Search for the cell housing the specified text and yield its (X, Y) center coordinate. 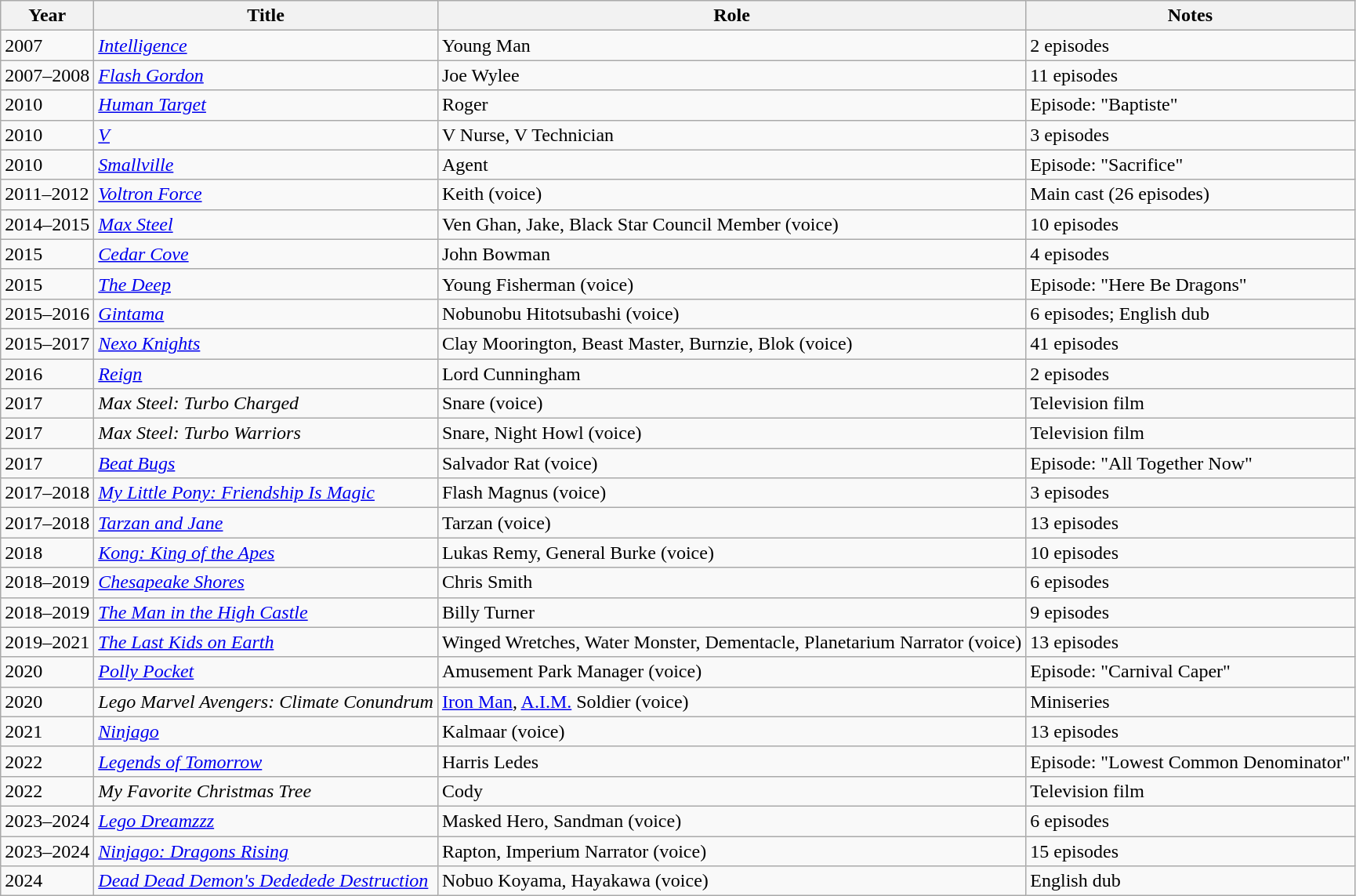
Young Man (731, 45)
Kalmaar (voice) (731, 731)
Roger (731, 105)
Clay Moorington, Beast Master, Burnzie, Blok (voice) (731, 343)
Episode: "Carnival Caper" (1190, 672)
Nobunobu Hitotsubashi (voice) (731, 314)
Reign (266, 374)
Nobuo Koyama, Hayakawa (voice) (731, 881)
V (266, 135)
Gintama (266, 314)
Snare, Night Howl (voice) (731, 433)
Notes (1190, 16)
Billy Turner (731, 612)
11 episodes (1190, 75)
Winged Wretches, Water Monster, Dementacle, Planetarium Narrator (voice) (731, 642)
Human Target (266, 105)
Masked Hero, Sandman (voice) (731, 821)
The Man in the High Castle (266, 612)
Flash Gordon (266, 75)
Joe Wylee (731, 75)
Tarzan (voice) (731, 523)
Flash Magnus (voice) (731, 493)
2011–2012 (47, 194)
Chris Smith (731, 582)
Legends of Tomorrow (266, 761)
Kong: King of the Apes (266, 553)
Intelligence (266, 45)
Lego Marvel Avengers: Climate Conundrum (266, 702)
41 episodes (1190, 343)
Voltron Force (266, 194)
Lord Cunningham (731, 374)
Episode: "All Together Now" (1190, 463)
Young Fisherman (voice) (731, 284)
English dub (1190, 881)
Dead Dead Demon's Dededede Destruction (266, 881)
Cody (731, 791)
Polly Pocket (266, 672)
Max Steel: Turbo Charged (266, 404)
Lukas Remy, General Burke (voice) (731, 553)
Role (731, 16)
15 episodes (1190, 851)
Harris Ledes (731, 761)
2007 (47, 45)
Max Steel (266, 224)
Ninjago (266, 731)
Tarzan and Jane (266, 523)
Year (47, 16)
Episode: "Lowest Common Denominator" (1190, 761)
Snare (voice) (731, 404)
V Nurse, V Technician (731, 135)
Salvador Rat (voice) (731, 463)
Episode: "Here Be Dragons" (1190, 284)
6 episodes; English dub (1190, 314)
Smallville (266, 165)
John Bowman (731, 254)
2019–2021 (47, 642)
Episode: "Baptiste" (1190, 105)
2018 (47, 553)
Beat Bugs (266, 463)
Main cast (26 episodes) (1190, 194)
Agent (731, 165)
My Little Pony: Friendship Is Magic (266, 493)
Title (266, 16)
Keith (voice) (731, 194)
My Favorite Christmas Tree (266, 791)
2024 (47, 881)
Episode: "Sacrifice" (1190, 165)
2014–2015 (47, 224)
2007–2008 (47, 75)
The Deep (266, 284)
2021 (47, 731)
4 episodes (1190, 254)
Chesapeake Shores (266, 582)
Nexo Knights (266, 343)
2015–2017 (47, 343)
2016 (47, 374)
9 episodes (1190, 612)
Miniseries (1190, 702)
2015–2016 (47, 314)
The Last Kids on Earth (266, 642)
Max Steel: Turbo Warriors (266, 433)
Lego Dreamzzz (266, 821)
Ven Ghan, Jake, Black Star Council Member (voice) (731, 224)
Ninjago: Dragons Rising (266, 851)
Iron Man, A.I.M. Soldier (voice) (731, 702)
Amusement Park Manager (voice) (731, 672)
Cedar Cove (266, 254)
Rapton, Imperium Narrator (voice) (731, 851)
